Determine the [X, Y] coordinate at the center of the cell enclosing the given text.  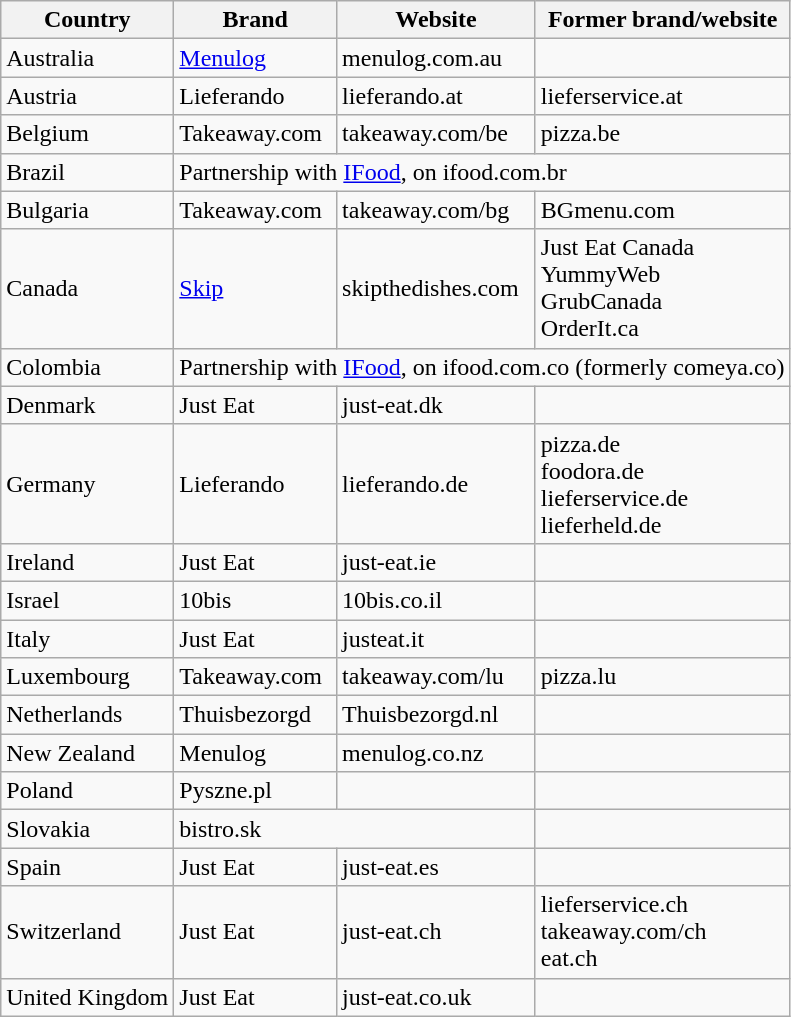
justeat.it [436, 639]
just-eat.ie [436, 562]
takeaway.com/bg [436, 210]
Thuisbezorgd [256, 715]
BGmenu.com [662, 210]
just-eat.es [436, 867]
Canada [88, 288]
Website [436, 20]
menulog.com.au [436, 58]
10bis.co.il [436, 600]
takeaway.com/be [436, 134]
pizza.lu [662, 677]
Bulgaria [88, 210]
Country [88, 20]
just-eat.dk [436, 405]
pizza.be [662, 134]
United Kingdom [88, 997]
Partnership with IFood, on ifood.com.co (formerly comeya.co) [482, 367]
Italy [88, 639]
menulog.co.nz [436, 753]
Brazil [88, 172]
lieferando.de [436, 484]
Brand [256, 20]
Luxembourg [88, 677]
Ireland [88, 562]
takeaway.com/lu [436, 677]
Germany [88, 484]
just-eat.co.uk [436, 997]
Just Eat CanadaYummyWebGrubCanadaOrderIt.ca [662, 288]
Skip [256, 288]
Switzerland [88, 932]
10bis [256, 600]
bistro.sk [355, 829]
Israel [88, 600]
Spain [88, 867]
New Zealand [88, 753]
Austria [88, 96]
Partnership with IFood, on ifood.com.br [482, 172]
Slovakia [88, 829]
pizza.de foodora.de lieferservice.de lieferheld.de [662, 484]
Netherlands [88, 715]
Former brand/website [662, 20]
skipthedishes.com [436, 288]
Colombia [88, 367]
just-eat.ch [436, 932]
lieferservice.at [662, 96]
Poland [88, 791]
Thuisbezorgd.nl [436, 715]
lieferando.at [436, 96]
Belgium [88, 134]
lieferservice.chtakeaway.com/cheat.ch [662, 932]
Pyszne.pl [256, 791]
Denmark [88, 405]
Australia [88, 58]
